Find where the given text appears and provide that cell's center as (X, Y) coordinate. 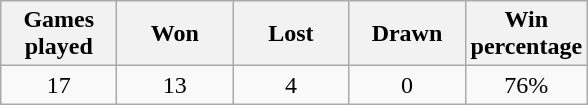
76% (526, 85)
4 (291, 85)
Won (175, 34)
Lost (291, 34)
Win percentage (526, 34)
0 (407, 85)
Games played (59, 34)
13 (175, 85)
Drawn (407, 34)
17 (59, 85)
